Pinpoint the cell where the given text exists, returning its (X, Y) midpoint coordinate. 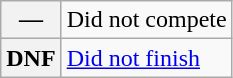
— (31, 20)
Did not compete (146, 20)
Did not finish (146, 58)
DNF (31, 58)
